Find where the given text appears and provide that cell's center as (x, y) coordinate. 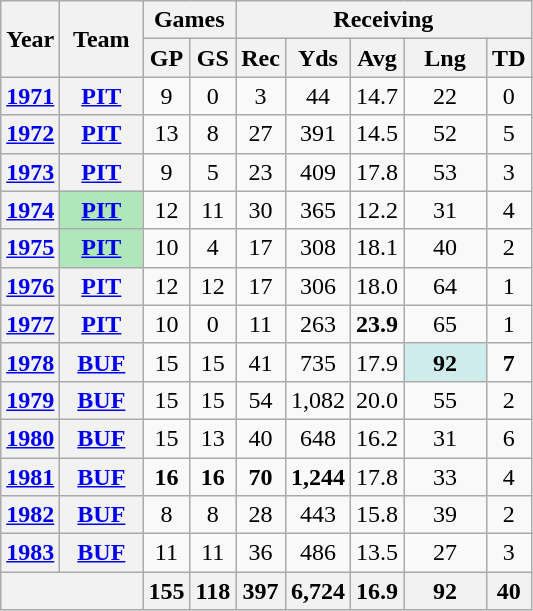
Receiving (384, 20)
Avg (376, 58)
30 (261, 210)
7 (509, 362)
1978 (30, 362)
306 (318, 286)
18.0 (376, 286)
Team (102, 39)
53 (446, 172)
22 (446, 96)
16.9 (376, 591)
263 (318, 324)
44 (318, 96)
1979 (30, 400)
65 (446, 324)
648 (318, 438)
39 (446, 515)
397 (261, 591)
64 (446, 286)
41 (261, 362)
17.9 (376, 362)
33 (446, 477)
GS (213, 58)
Year (30, 39)
TD (509, 58)
55 (446, 400)
13.5 (376, 553)
1980 (30, 438)
6 (509, 438)
54 (261, 400)
15.8 (376, 515)
365 (318, 210)
409 (318, 172)
1977 (30, 324)
1,244 (318, 477)
1971 (30, 96)
1974 (30, 210)
20.0 (376, 400)
Yds (318, 58)
GP (166, 58)
155 (166, 591)
486 (318, 553)
18.1 (376, 248)
1981 (30, 477)
28 (261, 515)
1983 (30, 553)
1976 (30, 286)
1982 (30, 515)
14.7 (376, 96)
1973 (30, 172)
118 (213, 591)
52 (446, 134)
Lng (446, 58)
70 (261, 477)
1,082 (318, 400)
1975 (30, 248)
Rec (261, 58)
36 (261, 553)
391 (318, 134)
6,724 (318, 591)
23.9 (376, 324)
16.2 (376, 438)
308 (318, 248)
23 (261, 172)
Games (190, 20)
443 (318, 515)
14.5 (376, 134)
735 (318, 362)
12.2 (376, 210)
1972 (30, 134)
